Search for the cell housing the specified text and yield its (X, Y) center coordinate. 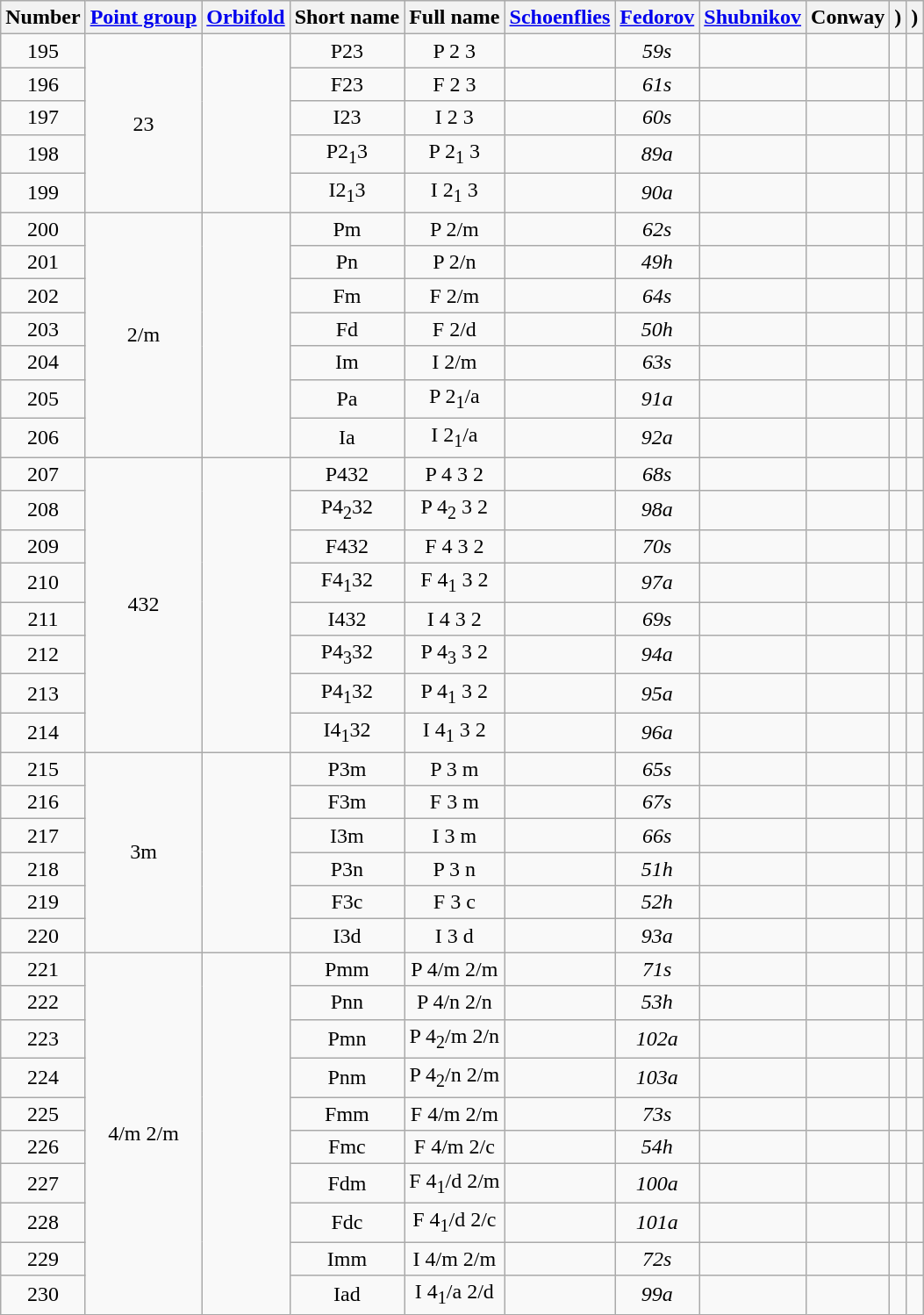
I3m (347, 836)
223 (43, 1038)
196 (43, 84)
217 (43, 836)
215 (43, 769)
F432 (347, 546)
P3n (347, 869)
99a (657, 1295)
P 2/n (455, 262)
F 41/d 2/m (455, 1183)
49h (657, 262)
97a (657, 582)
I 21 3 (455, 192)
Short name (347, 18)
228 (43, 1222)
205 (43, 399)
P432 (347, 474)
Pnm (347, 1077)
214 (43, 732)
103a (657, 1077)
208 (43, 510)
Fmm (347, 1114)
F 4/m 2/c (455, 1147)
432 (144, 605)
195 (43, 51)
229 (43, 1259)
I 4 3 2 (455, 619)
I 41 3 2 (455, 732)
Pm (347, 229)
Fmc (347, 1147)
I 3 d (455, 936)
Fd (347, 329)
Im (347, 363)
P 42/n 2/m (455, 1077)
F 3 m (455, 802)
F 2 3 (455, 84)
I 41/a 2/d (455, 1295)
66s (657, 836)
Fedorov (657, 18)
220 (43, 936)
61s (657, 84)
Shubnikov (753, 18)
Conway (848, 18)
P 41 3 2 (455, 693)
P23 (347, 51)
71s (657, 969)
200 (43, 229)
P 42 3 2 (455, 510)
Fdc (347, 1222)
59s (657, 51)
202 (43, 296)
209 (43, 546)
212 (43, 655)
P213 (347, 154)
I 2 3 (455, 118)
227 (43, 1183)
P 21 3 (455, 154)
91a (657, 399)
P 4 3 2 (455, 474)
216 (43, 802)
I 2/m (455, 363)
218 (43, 869)
101a (657, 1222)
224 (43, 1077)
Iad (347, 1295)
92a (657, 437)
213 (43, 693)
198 (43, 154)
199 (43, 192)
23 (144, 123)
F 4/m 2/m (455, 1114)
Pn (347, 262)
P4132 (347, 693)
P 42/m 2/n (455, 1038)
4/m 2/m (144, 1133)
P 21/a (455, 399)
F 2/d (455, 329)
Pnn (347, 1002)
221 (43, 969)
Number (43, 18)
F 2/m (455, 296)
F 41/d 2/c (455, 1222)
60s (657, 118)
70s (657, 546)
73s (657, 1114)
Orbifold (246, 18)
Fdm (347, 1183)
201 (43, 262)
Point group (144, 18)
50h (657, 329)
P 4/m 2/m (455, 969)
P 2 3 (455, 51)
Pmn (347, 1038)
102a (657, 1038)
Imm (347, 1259)
F 4 3 2 (455, 546)
207 (43, 474)
I432 (347, 619)
100a (657, 1183)
Pmm (347, 969)
Ia (347, 437)
219 (43, 902)
62s (657, 229)
211 (43, 619)
94a (657, 655)
F 41 3 2 (455, 582)
65s (657, 769)
51h (657, 869)
89a (657, 154)
197 (43, 118)
72s (657, 1259)
53h (657, 1002)
222 (43, 1002)
98a (657, 510)
210 (43, 582)
Schoenflies (560, 18)
F23 (347, 84)
I4132 (347, 732)
206 (43, 437)
52h (657, 902)
P 3 m (455, 769)
95a (657, 693)
93a (657, 936)
Fm (347, 296)
I23 (347, 118)
P 43 3 2 (455, 655)
I213 (347, 192)
Pa (347, 399)
F3c (347, 902)
I 3 m (455, 836)
69s (657, 619)
F4132 (347, 582)
P 4/n 2/n (455, 1002)
Full name (455, 18)
F3m (347, 802)
68s (657, 474)
64s (657, 296)
63s (657, 363)
F 3 c (455, 902)
54h (657, 1147)
96a (657, 732)
I 21/a (455, 437)
P4332 (347, 655)
I 4/m 2/m (455, 1259)
204 (43, 363)
230 (43, 1295)
225 (43, 1114)
I3d (347, 936)
226 (43, 1147)
2/m (144, 335)
P4232 (347, 510)
P3m (347, 769)
P 2/m (455, 229)
P 3 n (455, 869)
3m (144, 852)
67s (657, 802)
90a (657, 192)
203 (43, 329)
